Find where the given text appears and provide that cell's center as [X, Y] coordinate. 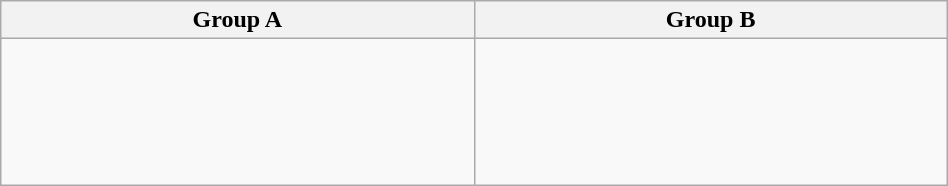
Group A [238, 20]
Group B [710, 20]
